Provide the (x, y) coordinate of the cell's center where the given text is located.  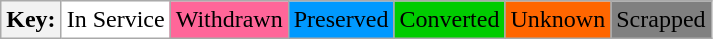
Unknown (558, 20)
Key: (31, 20)
In Service (116, 20)
Withdrawn (229, 20)
Preserved (341, 20)
Scrapped (661, 20)
Converted (450, 20)
